Find where the given text appears and provide that cell's center as (X, Y) coordinate. 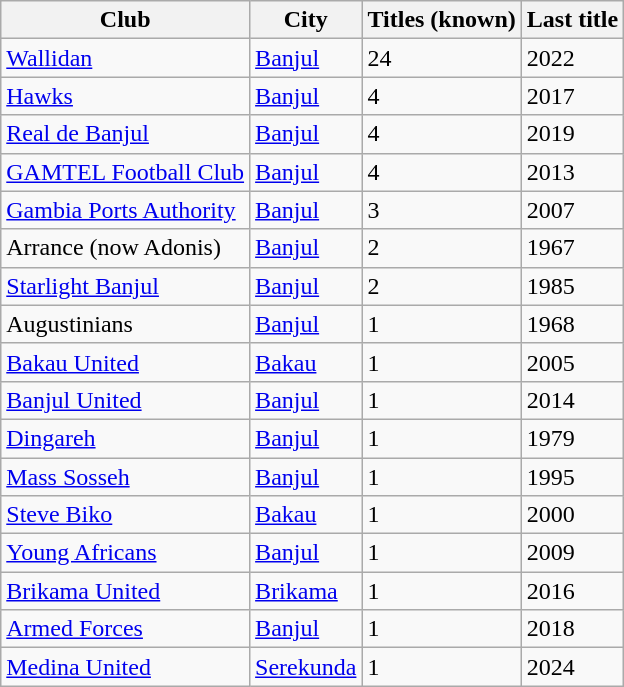
1968 (572, 324)
1995 (572, 477)
Club (126, 20)
Last title (572, 20)
2019 (572, 134)
Titles (known) (442, 20)
Augustinians (126, 324)
2007 (572, 210)
Starlight Banjul (126, 286)
Young Africans (126, 553)
Armed Forces (126, 629)
GAMTEL Football Club (126, 172)
2013 (572, 172)
2016 (572, 591)
Bakau United (126, 362)
2022 (572, 58)
Wallidan (126, 58)
Real de Banjul (126, 134)
Serekunda (306, 667)
2018 (572, 629)
1979 (572, 438)
Brikama United (126, 591)
2024 (572, 667)
2009 (572, 553)
City (306, 20)
Medina United (126, 667)
3 (442, 210)
2005 (572, 362)
24 (442, 58)
Banjul United (126, 400)
Gambia Ports Authority (126, 210)
2000 (572, 515)
2014 (572, 400)
Brikama (306, 591)
Steve Biko (126, 515)
2017 (572, 96)
Hawks (126, 96)
1967 (572, 248)
1985 (572, 286)
Arrance (now Adonis) (126, 248)
Dingareh (126, 438)
Mass Sosseh (126, 477)
